Extract the (x, y) coordinate from the center of the cell holding the provided text.  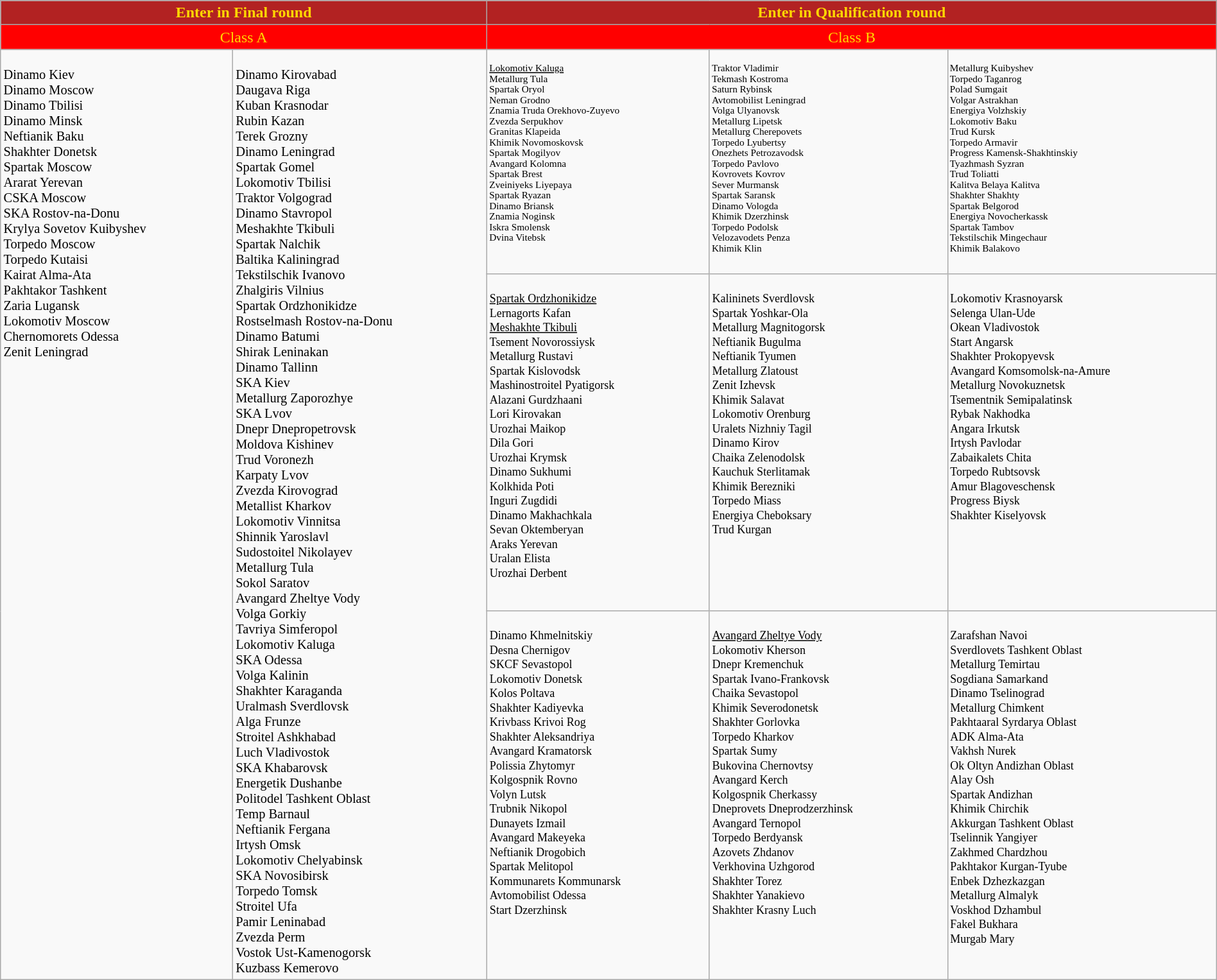
Class B (852, 37)
Enter in Qualification round (852, 13)
Class A (244, 37)
Enter in Final round (244, 13)
